Search for the cell housing the specified text and yield its [X, Y] center coordinate. 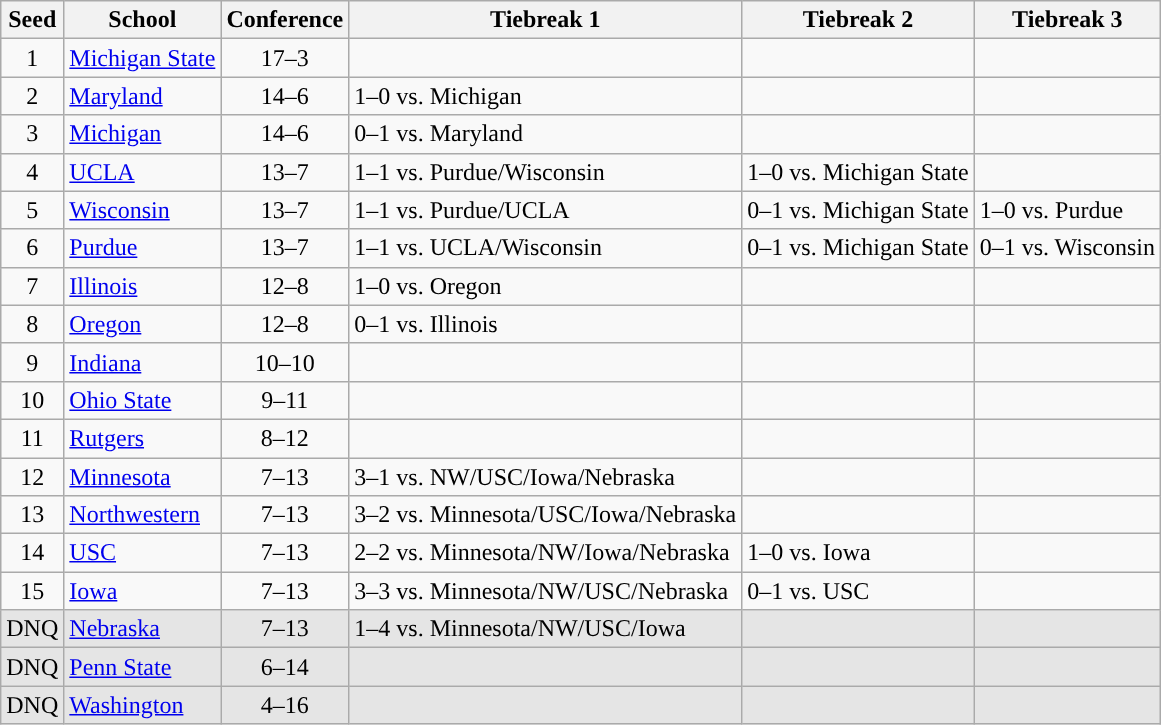
Northwestern [142, 515]
Minnesota [142, 477]
2–2 vs. Minnesota/NW/Iowa/Nebraska [546, 553]
9–11 [285, 400]
1 [32, 58]
9 [32, 362]
UCLA [142, 172]
Tiebreak 1 [546, 20]
1–1 vs. Purdue/UCLA [546, 210]
12 [32, 477]
1–1 vs. Purdue/Wisconsin [546, 172]
Iowa [142, 591]
Michigan [142, 134]
6–14 [285, 667]
2 [32, 96]
4–16 [285, 705]
10–10 [285, 362]
0–1 vs. Maryland [546, 134]
Tiebreak 2 [858, 20]
0–1 vs. Wisconsin [1067, 248]
Rutgers [142, 438]
Michigan State [142, 58]
8–12 [285, 438]
3–1 vs. NW/USC/Iowa/Nebraska [546, 477]
Oregon [142, 324]
Purdue [142, 248]
17–3 [285, 58]
Tiebreak 3 [1067, 20]
8 [32, 324]
Seed [32, 20]
1–0 vs. Oregon [546, 286]
7 [32, 286]
USC [142, 553]
10 [32, 400]
Maryland [142, 96]
15 [32, 591]
6 [32, 248]
3–2 vs. Minnesota/USC/Iowa/Nebraska [546, 515]
11 [32, 438]
Penn State [142, 667]
Conference [285, 20]
Wisconsin [142, 210]
Ohio State [142, 400]
1–0 vs. Michigan State [858, 172]
1–0 vs. Michigan [546, 96]
Indiana [142, 362]
0–1 vs. Illinois [546, 324]
1–1 vs. UCLA/Wisconsin [546, 248]
3 [32, 134]
1–0 vs. Iowa [858, 553]
13 [32, 515]
1–0 vs. Purdue [1067, 210]
Illinois [142, 286]
4 [32, 172]
1–4 vs. Minnesota/NW/USC/Iowa [546, 629]
5 [32, 210]
Washington [142, 705]
14 [32, 553]
3–3 vs. Minnesota/NW/USC/Nebraska [546, 591]
0–1 vs. USC [858, 591]
Nebraska [142, 629]
School [142, 20]
